Provide the (X, Y) coordinate of the cell's center where the given text is located.  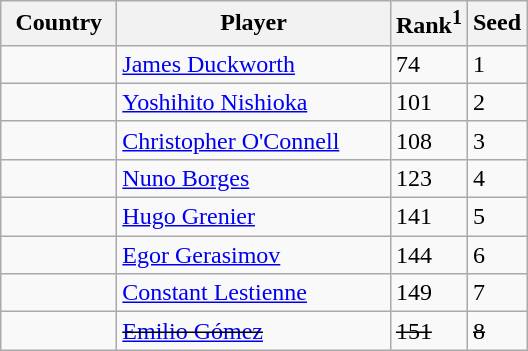
7 (496, 293)
James Duckworth (254, 64)
4 (496, 178)
101 (428, 102)
3 (496, 140)
Christopher O'Connell (254, 140)
123 (428, 178)
108 (428, 140)
6 (496, 255)
1 (496, 64)
Player (254, 24)
Nuno Borges (254, 178)
141 (428, 217)
Egor Gerasimov (254, 255)
Hugo Grenier (254, 217)
Seed (496, 24)
Constant Lestienne (254, 293)
144 (428, 255)
8 (496, 331)
74 (428, 64)
5 (496, 217)
Rank1 (428, 24)
Country (59, 24)
Emilio Gómez (254, 331)
149 (428, 293)
Yoshihito Nishioka (254, 102)
2 (496, 102)
151 (428, 331)
